For the text-containing cell, return its midpoint in (X, Y) coordinate format. 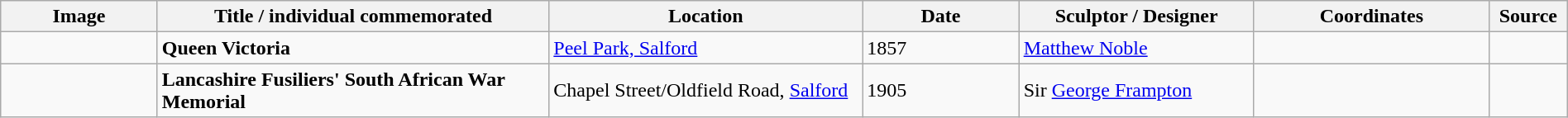
1905 (941, 91)
Sir George Frampton (1136, 91)
Queen Victoria (353, 48)
Date (941, 17)
Source (1528, 17)
1857 (941, 48)
Chapel Street/Oldfield Road, Salford (706, 91)
Peel Park, Salford (706, 48)
Sculptor / Designer (1136, 17)
Lancashire Fusiliers' South African War Memorial (353, 91)
Image (79, 17)
Title / individual commemorated (353, 17)
Matthew Noble (1136, 48)
Location (706, 17)
Coordinates (1371, 17)
